Provide the (X, Y) coordinate of the cell's center where the given text is located.  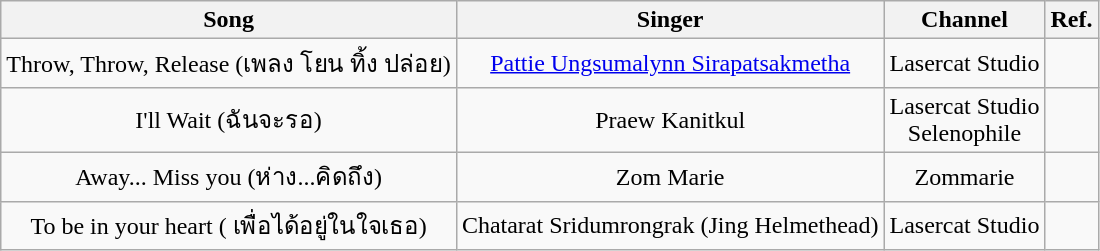
Pattie Ungsumalynn Sirapatsakmetha (670, 64)
Lasercat StudioSelenophile (964, 120)
Praew Kanitkul (670, 120)
Away... Miss you (ห่าง...คิดถึง) (229, 176)
Song (229, 20)
Singer (670, 20)
Throw, Throw, Release (เพลง โยน ทิ้ง ปล่อย) (229, 64)
Ref. (1072, 20)
I'll Wait (ฉันจะรอ) (229, 120)
Zom Marie (670, 176)
To be in your heart ( เพื่อได้อยู่ในใจเธอ) (229, 226)
Channel (964, 20)
Chatarat Sridumrongrak (Jing Helmethead) (670, 226)
Zommarie (964, 176)
